Search for the cell housing the specified text and yield its (X, Y) center coordinate. 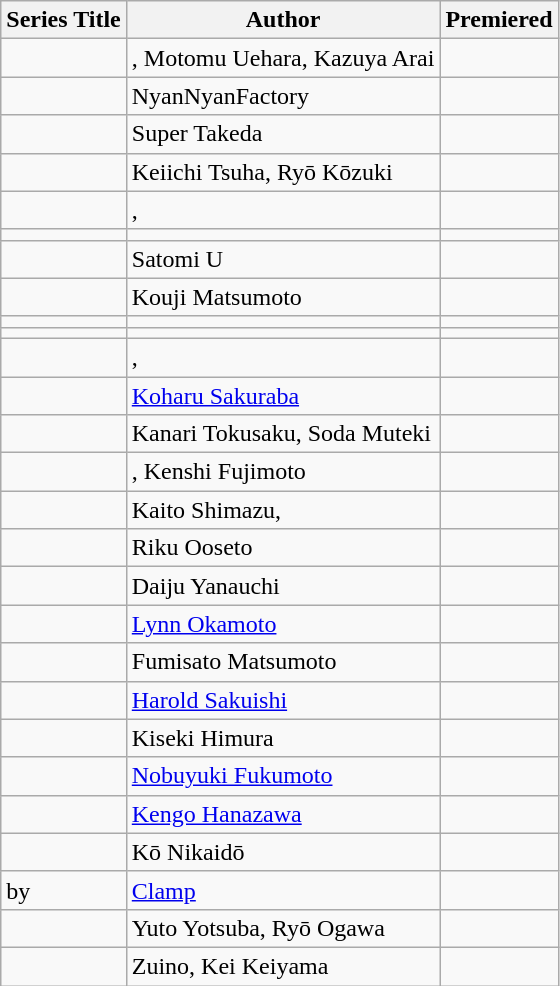
by (64, 890)
Daiju Yanauchi (283, 586)
Fumisato Matsumoto (283, 662)
Keiichi Tsuha, Ryō Kōzuki (283, 172)
Lynn Okamoto (283, 624)
, Motomu Uehara, Kazuya Arai (283, 58)
Kō Nikaidō (283, 852)
Kengo Hanazawa (283, 814)
, Kenshi Fujimoto (283, 472)
Clamp (283, 890)
Harold Sakuishi (283, 700)
Koharu Sakuraba (283, 395)
NyanNyanFactory (283, 96)
Kouji Matsumoto (283, 297)
Nobuyuki Fukumoto (283, 776)
Premiered (499, 20)
Kanari Tokusaku, Soda Muteki (283, 434)
Kiseki Himura (283, 738)
Super Takeda (283, 134)
Series Title (64, 20)
Satomi U (283, 259)
Author (283, 20)
Kaito Shimazu, (283, 510)
Zuino, Kei Keiyama (283, 966)
Riku Ooseto (283, 548)
Yuto Yotsuba, Ryō Ogawa (283, 928)
